Output the [x, y] coordinate of the center of the cell containing the given text.  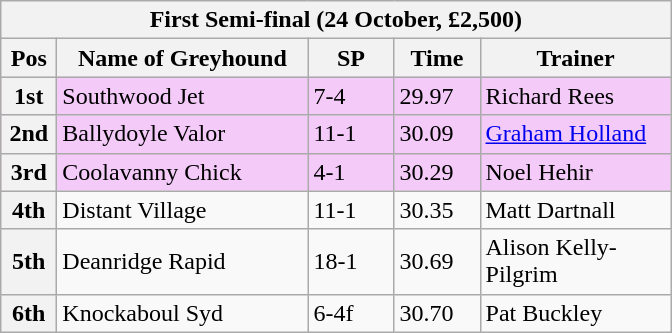
Pat Buckley [576, 313]
4th [29, 210]
Noel Hehir [576, 172]
Trainer [576, 58]
Name of Greyhound [182, 58]
3rd [29, 172]
Distant Village [182, 210]
29.97 [437, 96]
6-4f [351, 313]
2nd [29, 134]
18-1 [351, 262]
Alison Kelly-Pilgrim [576, 262]
7-4 [351, 96]
Pos [29, 58]
4-1 [351, 172]
30.69 [437, 262]
Time [437, 58]
5th [29, 262]
Graham Holland [576, 134]
Knockaboul Syd [182, 313]
Southwood Jet [182, 96]
30.09 [437, 134]
Matt Dartnall [576, 210]
Deanridge Rapid [182, 262]
30.29 [437, 172]
SP [351, 58]
30.35 [437, 210]
First Semi-final (24 October, £2,500) [336, 20]
Richard Rees [576, 96]
1st [29, 96]
Coolavanny Chick [182, 172]
Ballydoyle Valor [182, 134]
6th [29, 313]
30.70 [437, 313]
